For the text-containing cell, return its midpoint in [x, y] coordinate format. 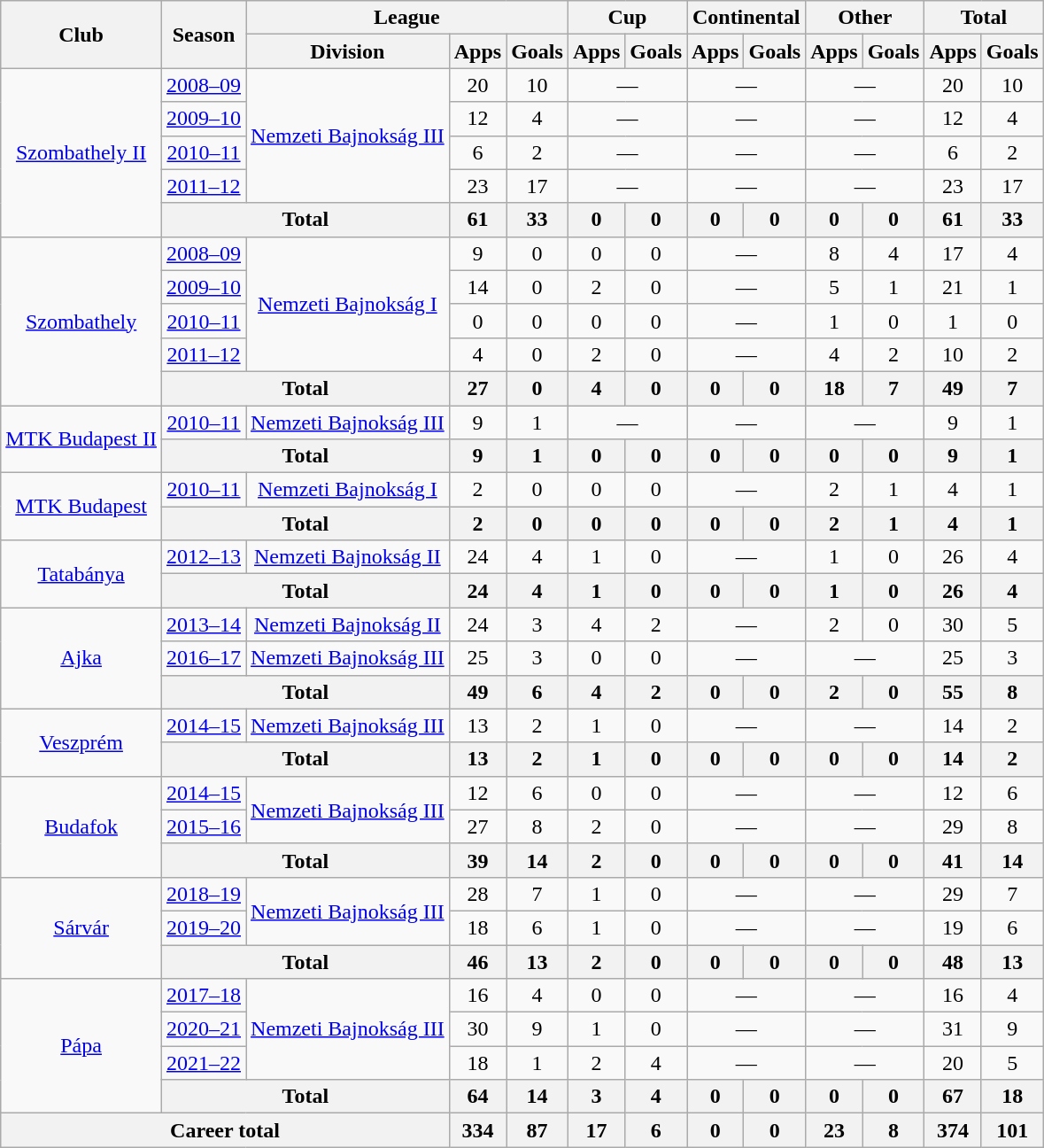
2015–16 [204, 826]
League [407, 18]
21 [953, 287]
2019–20 [204, 927]
Season [204, 35]
2012–13 [204, 557]
Ajka [81, 658]
2020–21 [204, 1029]
Szombathely II [81, 152]
334 [477, 1130]
2018–19 [204, 894]
2013–14 [204, 624]
374 [953, 1130]
101 [1012, 1130]
39 [477, 860]
Continental [746, 18]
2016–17 [204, 658]
87 [537, 1130]
46 [477, 961]
Division [348, 51]
Club [81, 35]
28 [477, 894]
55 [953, 692]
Pápa [81, 1046]
Budafok [81, 826]
MTK Budapest II [81, 439]
Tatabánya [81, 574]
Veszprém [81, 742]
2017–18 [204, 996]
64 [477, 1097]
31 [953, 1029]
67 [953, 1097]
Career total [225, 1130]
Other [865, 18]
Cup [627, 18]
Sárvár [81, 927]
2021–22 [204, 1063]
48 [953, 961]
MTK Budapest [81, 507]
Szombathely [81, 321]
41 [953, 860]
19 [953, 927]
